Identify which cell holds the provided text, then report its [X, Y] central coordinate. 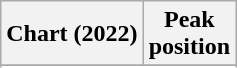
Peakposition [189, 34]
Chart (2022) [72, 34]
